Determine the (X, Y) coordinate at the center of the cell enclosing the given text.  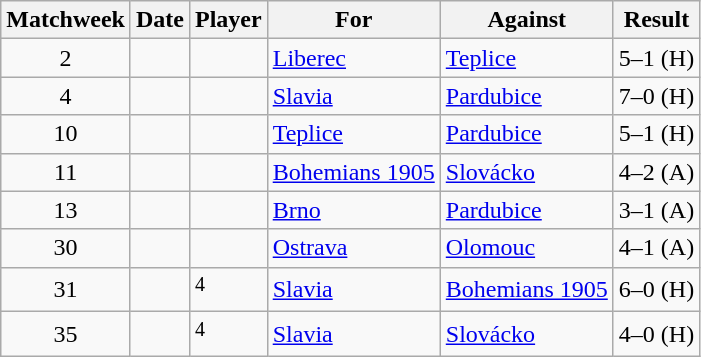
4–2 (A) (656, 172)
Matchweek (66, 20)
6–0 (H) (656, 290)
Ostrava (354, 248)
7–0 (H) (656, 96)
Player (228, 20)
35 (66, 334)
For (354, 20)
31 (66, 290)
3–1 (A) (656, 210)
11 (66, 172)
2 (66, 58)
Against (526, 20)
4–1 (A) (656, 248)
10 (66, 134)
Olomouc (526, 248)
4–0 (H) (656, 334)
Brno (354, 210)
13 (66, 210)
30 (66, 248)
Date (160, 20)
Liberec (354, 58)
Result (656, 20)
